Pinpoint the cell where the given text exists, returning its [X, Y] midpoint coordinate. 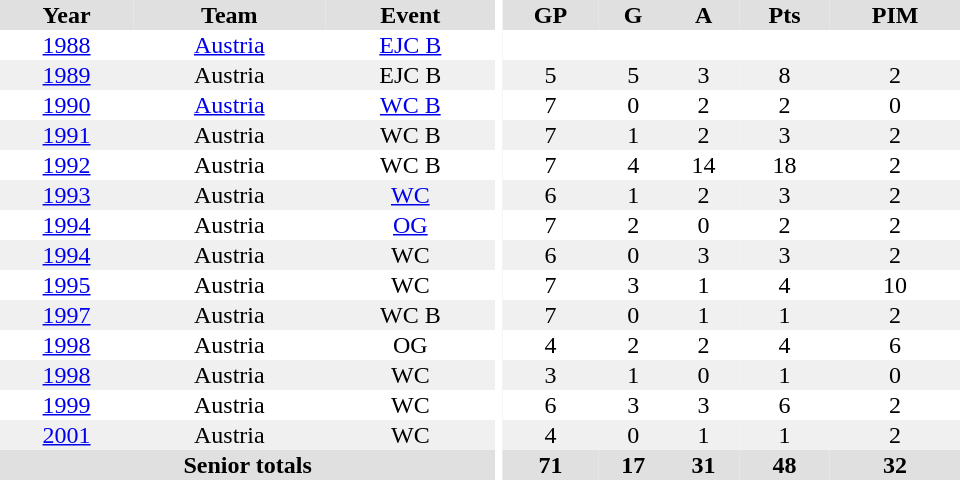
1995 [66, 285]
32 [895, 465]
Senior totals [248, 465]
8 [784, 75]
1992 [66, 165]
1989 [66, 75]
48 [784, 465]
10 [895, 285]
71 [550, 465]
14 [703, 165]
17 [633, 465]
1993 [66, 195]
18 [784, 165]
Team [229, 15]
2001 [66, 435]
1990 [66, 105]
PIM [895, 15]
31 [703, 465]
Event [410, 15]
Year [66, 15]
1991 [66, 135]
1997 [66, 315]
G [633, 15]
1988 [66, 45]
A [703, 15]
1999 [66, 405]
GP [550, 15]
Pts [784, 15]
